Locate the cell with the specified text and output its (X, Y) center coordinate. 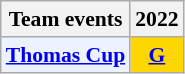
G (156, 55)
Thomas Cup (66, 55)
2022 (156, 19)
Team events (66, 19)
